Detect which cell encompasses the target text, then output its [x, y] center coordinate. 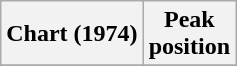
Peakposition [189, 34]
Chart (1974) [72, 34]
